From the cell containing the given text, extract its center point as [x, y] coordinate. 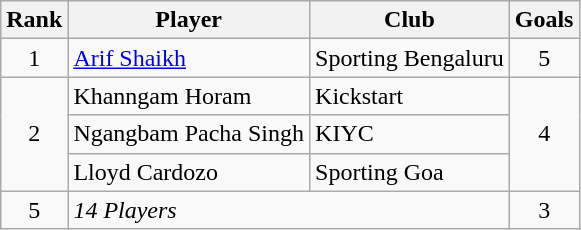
3 [544, 210]
Kickstart [410, 96]
KIYC [410, 134]
Club [410, 20]
Ngangbam Pacha Singh [189, 134]
Player [189, 20]
14 Players [288, 210]
Khanngam Horam [189, 96]
Goals [544, 20]
Arif Shaikh [189, 58]
Sporting Bengaluru [410, 58]
Rank [34, 20]
4 [544, 134]
Sporting Goa [410, 172]
Lloyd Cardozo [189, 172]
1 [34, 58]
2 [34, 134]
